Search for the cell housing the specified text and yield its (X, Y) center coordinate. 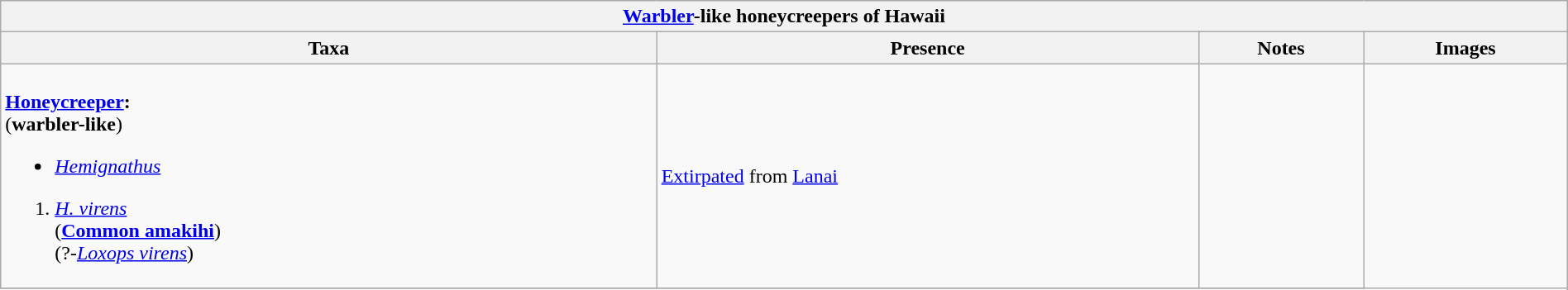
Extirpated from Lanai (928, 176)
Honeycreeper:(warbler-like)HemignathusH. virens(Common amakihi)(?-Loxops virens) (329, 176)
Warbler-like honeycreepers of Hawaii (784, 17)
Taxa (329, 48)
Presence (928, 48)
Notes (1281, 48)
Images (1465, 48)
